Return the [X, Y] coordinate for the center point of the cell that contains the specified text.  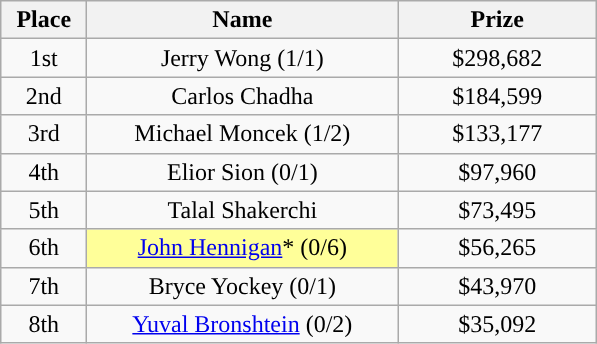
3rd [44, 134]
7th [44, 286]
5th [44, 210]
$298,682 [498, 58]
Name [242, 20]
$133,177 [498, 134]
2nd [44, 96]
Elior Sion (0/1) [242, 172]
$56,265 [498, 248]
Talal Shakerchi [242, 210]
1st [44, 58]
8th [44, 324]
$97,960 [498, 172]
Place [44, 20]
Michael Moncek (1/2) [242, 134]
$43,970 [498, 286]
John Hennigan* (0/6) [242, 248]
$184,599 [498, 96]
6th [44, 248]
$73,495 [498, 210]
Jerry Wong (1/1) [242, 58]
Yuval Bronshtein (0/2) [242, 324]
Prize [498, 20]
Bryce Yockey (0/1) [242, 286]
$35,092 [498, 324]
4th [44, 172]
Carlos Chadha [242, 96]
